From the cell containing the given text, extract its center point as [x, y] coordinate. 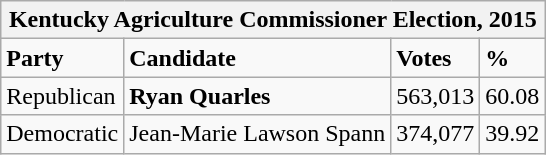
Candidate [258, 58]
Ryan Quarles [258, 96]
563,013 [436, 96]
Republican [62, 96]
39.92 [512, 134]
374,077 [436, 134]
Votes [436, 58]
Jean-Marie Lawson Spann [258, 134]
% [512, 58]
Party [62, 58]
60.08 [512, 96]
Kentucky Agriculture Commissioner Election, 2015 [273, 20]
Democratic [62, 134]
